Identify which cell holds the provided text, then report its [X, Y] central coordinate. 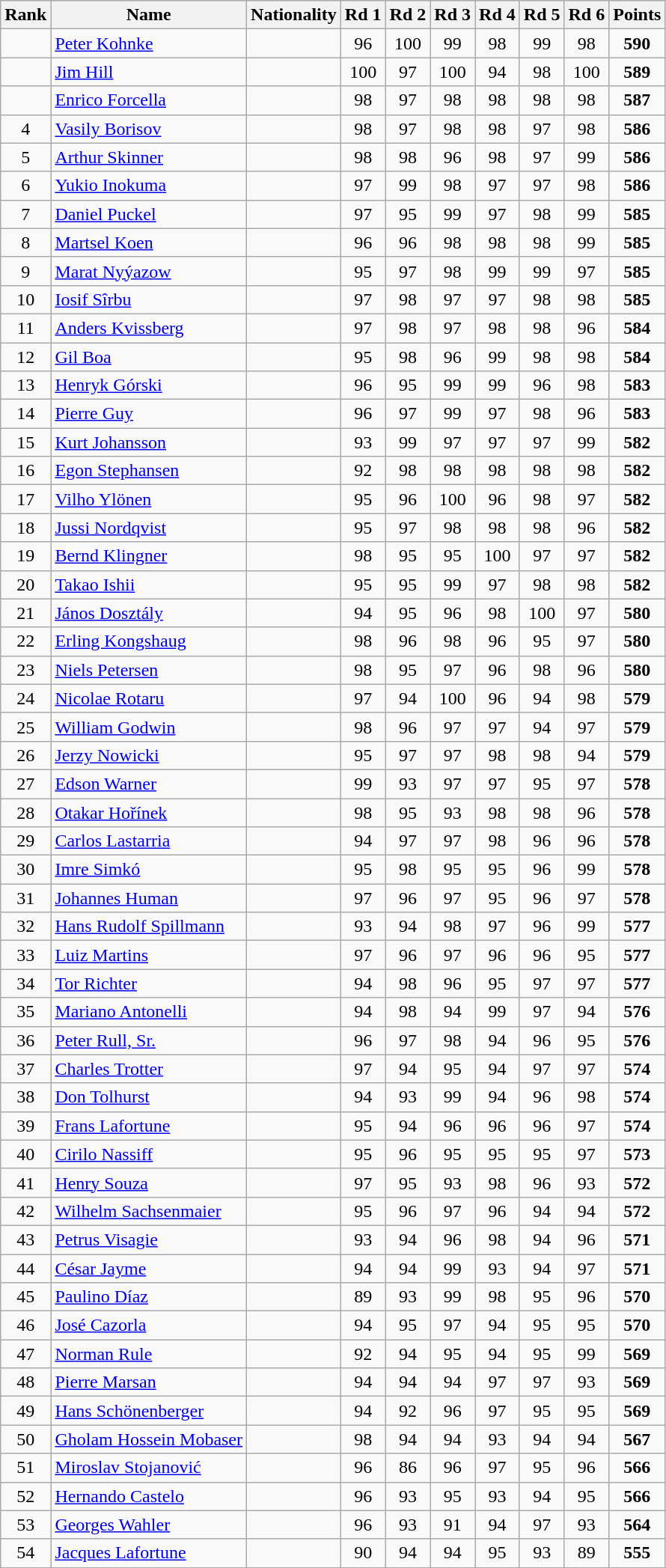
86 [408, 1468]
28 [25, 812]
Yukio Inokuma [149, 186]
17 [25, 499]
16 [25, 471]
9 [25, 271]
22 [25, 641]
14 [25, 414]
50 [25, 1439]
Carlos Lastarria [149, 841]
César Jayme [149, 1269]
4 [25, 129]
590 [638, 43]
Otakar Hořínek [149, 812]
Jussi Nordqvist [149, 528]
Henryk Górski [149, 385]
40 [25, 1154]
51 [25, 1468]
49 [25, 1411]
48 [25, 1382]
Rd 6 [587, 15]
564 [638, 1525]
Iosif Sîrbu [149, 299]
Enrico Forcella [149, 100]
Pierre Marsan [149, 1382]
Erling Kongshaug [149, 641]
18 [25, 528]
90 [363, 1553]
34 [25, 983]
41 [25, 1183]
54 [25, 1553]
William Godwin [149, 727]
Points [638, 15]
26 [25, 755]
Daniel Puckel [149, 214]
573 [638, 1154]
30 [25, 870]
23 [25, 670]
Hernando Castelo [149, 1496]
Cirilo Nassiff [149, 1154]
János Dosztály [149, 613]
15 [25, 442]
53 [25, 1525]
Henry Souza [149, 1183]
Johannes Human [149, 898]
38 [25, 1097]
Pierre Guy [149, 414]
Gholam Hossein Mobaser [149, 1439]
19 [25, 556]
Georges Wahler [149, 1525]
7 [25, 214]
Name [149, 15]
Kurt Johansson [149, 442]
33 [25, 955]
Hans Rudolf Spillmann [149, 927]
11 [25, 328]
Jim Hill [149, 72]
Rd 3 [453, 15]
Anders Kvissberg [149, 328]
Nationality [294, 15]
Egon Stephansen [149, 471]
Charles Trotter [149, 1069]
24 [25, 698]
47 [25, 1354]
8 [25, 242]
43 [25, 1239]
42 [25, 1211]
Tor Richter [149, 983]
Nicolae Rotaru [149, 698]
Bernd Klingner [149, 556]
31 [25, 898]
Martsel Koen [149, 242]
91 [453, 1525]
Vilho Ylönen [149, 499]
25 [25, 727]
Paulino Díaz [149, 1297]
52 [25, 1496]
46 [25, 1326]
Arthur Skinner [149, 157]
32 [25, 927]
Norman Rule [149, 1354]
Peter Kohnke [149, 43]
Imre Simkó [149, 870]
Don Tolhurst [149, 1097]
Jerzy Nowicki [149, 755]
Jacques Lafortune [149, 1553]
35 [25, 1012]
Gil Boa [149, 357]
Takao Ishii [149, 585]
Luiz Martins [149, 955]
Mariano Antonelli [149, 1012]
Rd 5 [542, 15]
13 [25, 385]
Peter Rull, Sr. [149, 1040]
5 [25, 157]
Hans Schönenberger [149, 1411]
45 [25, 1297]
20 [25, 585]
Wilhelm Sachsenmaier [149, 1211]
36 [25, 1040]
Petrus Visagie [149, 1239]
589 [638, 72]
Edson Warner [149, 784]
10 [25, 299]
Miroslav Stojanović [149, 1468]
44 [25, 1269]
567 [638, 1439]
José Cazorla [149, 1326]
39 [25, 1126]
587 [638, 100]
Rd 2 [408, 15]
37 [25, 1069]
Frans Lafortune [149, 1126]
21 [25, 613]
6 [25, 186]
12 [25, 357]
29 [25, 841]
Rank [25, 15]
Marat Nyýazow [149, 271]
Rd 4 [498, 15]
555 [638, 1553]
Rd 1 [363, 15]
Niels Petersen [149, 670]
27 [25, 784]
Vasily Borisov [149, 129]
